Detect which cell encompasses the target text, then output its [X, Y] center coordinate. 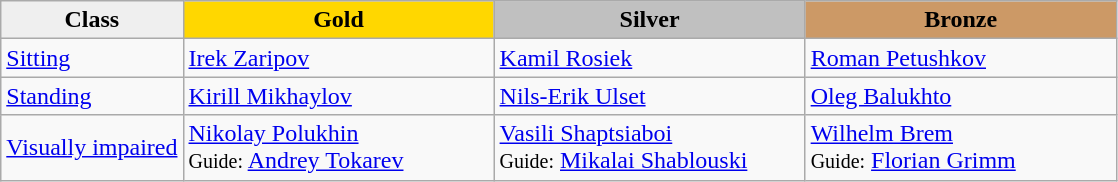
Visually impaired [92, 148]
Class [92, 20]
Silver [650, 20]
Nikolay PolukhinGuide: Andrey Tokarev [338, 148]
Standing [92, 96]
Bronze [960, 20]
Oleg Balukhto [960, 96]
Nils-Erik Ulset [650, 96]
Gold [338, 20]
Vasili ShaptsiaboiGuide: Mikalai Shablouski [650, 148]
Kamil Rosiek [650, 58]
Sitting [92, 58]
Roman Petushkov [960, 58]
Kirill Mikhaylov [338, 96]
Irek Zaripov [338, 58]
Wilhelm BremGuide: Florian Grimm [960, 148]
